Pinpoint the cell where the given text exists, returning its [x, y] midpoint coordinate. 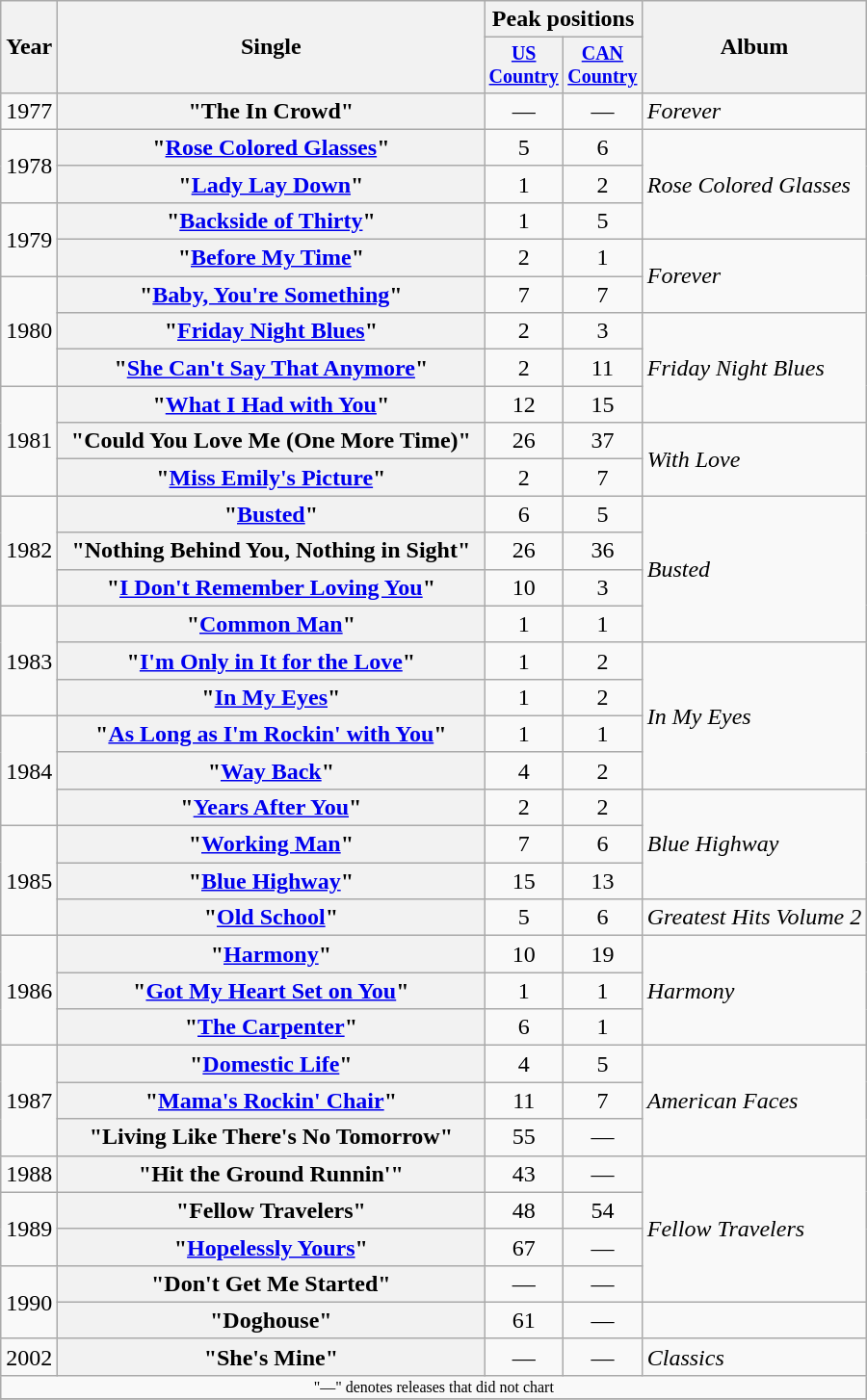
55 [524, 1137]
"—" denotes releases that did not chart [433, 1387]
"Old School" [272, 918]
"Backside of Thirty" [272, 220]
"Domestic Life" [272, 1064]
US Country [524, 65]
"Rose Colored Glasses" [272, 147]
43 [524, 1174]
"Could You Love Me (One More Time)" [272, 441]
"Mama's Rockin' Chair" [272, 1101]
"Way Back" [272, 770]
With Love [753, 459]
"As Long as I'm Rockin' with You" [272, 734]
"I Don't Remember Loving You" [272, 587]
61 [524, 1320]
67 [524, 1247]
"Miss Emily's Picture" [272, 478]
1983 [29, 661]
Year [29, 47]
1985 [29, 881]
"Years After You" [272, 807]
"I'm Only in It for the Love" [272, 661]
"Before My Time" [272, 258]
Busted [753, 569]
54 [603, 1210]
Fellow Travelers [753, 1229]
12 [524, 404]
"The Carpenter" [272, 1027]
1986 [29, 991]
"Got My Heart Set on You" [272, 991]
1980 [29, 331]
1987 [29, 1101]
"Busted" [272, 514]
CAN Country [603, 65]
"Living Like There's No Tomorrow" [272, 1137]
"Baby, You're Something" [272, 295]
1979 [29, 239]
"Working Man" [272, 844]
37 [603, 441]
"Fellow Travelers" [272, 1210]
"Doghouse" [272, 1320]
Classics [753, 1357]
1988 [29, 1174]
36 [603, 551]
"Harmony" [272, 954]
Peak positions [563, 19]
"In My Eyes" [272, 697]
"Don't Get Me Started" [272, 1283]
1989 [29, 1229]
Blue Highway [753, 843]
"Hopelessly Yours" [272, 1247]
"What I Had with You" [272, 404]
19 [603, 954]
Friday Night Blues [753, 368]
1977 [29, 111]
1981 [29, 441]
In My Eyes [753, 715]
Rose Colored Glasses [753, 184]
"Hit the Ground Runnin'" [272, 1174]
1990 [29, 1302]
"Blue Highway" [272, 881]
1984 [29, 770]
"She Can't Say That Anymore" [272, 368]
Greatest Hits Volume 2 [753, 918]
1978 [29, 166]
"Common Man" [272, 624]
"The In Crowd" [272, 111]
"Lady Lay Down" [272, 184]
48 [524, 1210]
Album [753, 47]
Single [272, 47]
"She's Mine" [272, 1357]
Harmony [753, 991]
1982 [29, 551]
"Friday Night Blues" [272, 331]
"Nothing Behind You, Nothing in Sight" [272, 551]
American Faces [753, 1101]
2002 [29, 1357]
13 [603, 881]
